From the cell containing the given text, extract its center point as [x, y] coordinate. 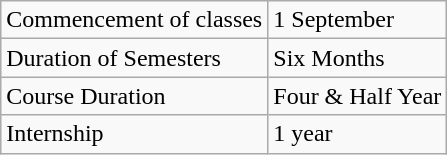
Duration of Semesters [134, 58]
Four & Half Year [358, 96]
Six Months [358, 58]
1 September [358, 20]
Commencement of classes [134, 20]
Course Duration [134, 96]
Internship [134, 134]
1 year [358, 134]
